Pinpoint the cell where the given text exists, returning its (x, y) midpoint coordinate. 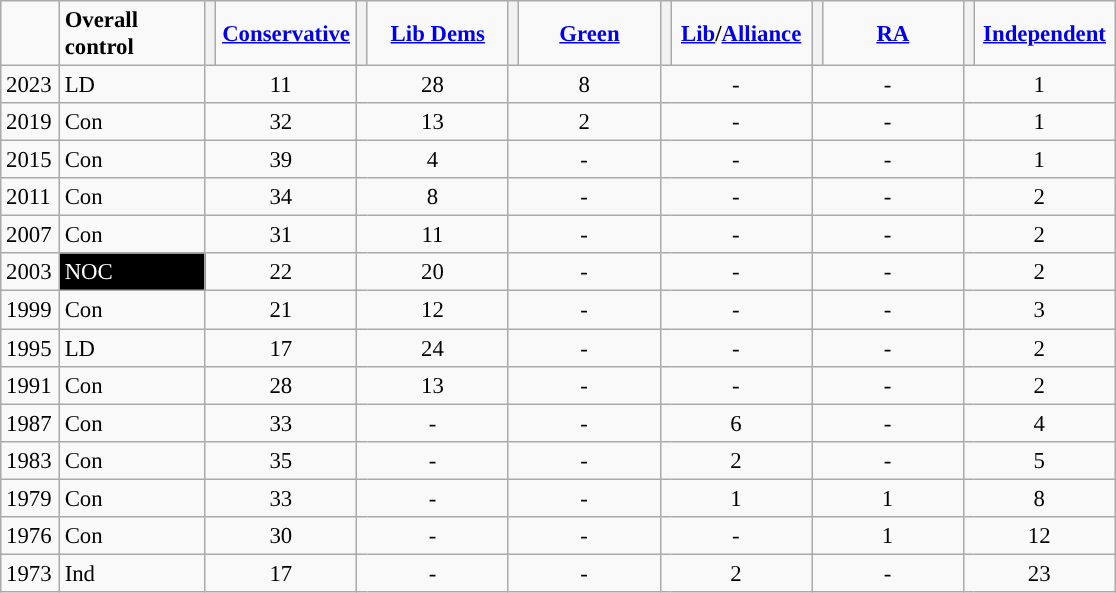
2019 (30, 122)
RA (892, 34)
2007 (30, 235)
1976 (30, 536)
2003 (30, 273)
21 (281, 310)
39 (281, 160)
1983 (30, 460)
2023 (30, 85)
5 (1039, 460)
34 (281, 197)
6 (736, 423)
20 (433, 273)
24 (433, 348)
Overall control (132, 34)
Independent (1044, 34)
Conservative (286, 34)
Green (590, 34)
23 (1039, 573)
31 (281, 235)
Ind (132, 573)
1999 (30, 310)
Lib Dems (438, 34)
2015 (30, 160)
1987 (30, 423)
1979 (30, 498)
Lib/Alliance (742, 34)
1973 (30, 573)
2011 (30, 197)
1991 (30, 385)
3 (1039, 310)
35 (281, 460)
30 (281, 536)
1995 (30, 348)
32 (281, 122)
NOC (132, 273)
22 (281, 273)
